Return [X, Y] of the center of cell containing provided text 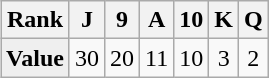
Q [254, 20]
20 [122, 58]
3 [224, 58]
Value [36, 58]
Rank [36, 20]
2 [254, 58]
30 [86, 58]
9 [122, 20]
A [157, 20]
J [86, 20]
11 [157, 58]
K [224, 20]
